Locate the cell with the specified text and output its (X, Y) center coordinate. 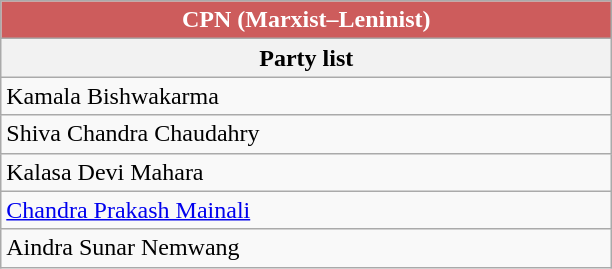
Party list (306, 58)
Shiva Chandra Chaudahry (306, 134)
Chandra Prakash Mainali (306, 210)
Aindra Sunar Nemwang (306, 248)
Kamala Bishwakarma (306, 96)
CPN (Marxist–Leninist) (306, 20)
Kalasa Devi Mahara (306, 172)
